Search for the cell housing the specified text and yield its (x, y) center coordinate. 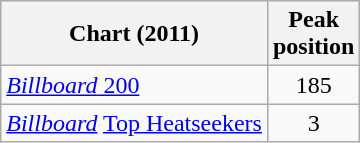
Peakposition (313, 34)
185 (313, 85)
3 (313, 123)
Chart (2011) (134, 34)
Billboard Top Heatseekers (134, 123)
Billboard 200 (134, 85)
